Search for the cell housing the specified text and yield its (X, Y) center coordinate. 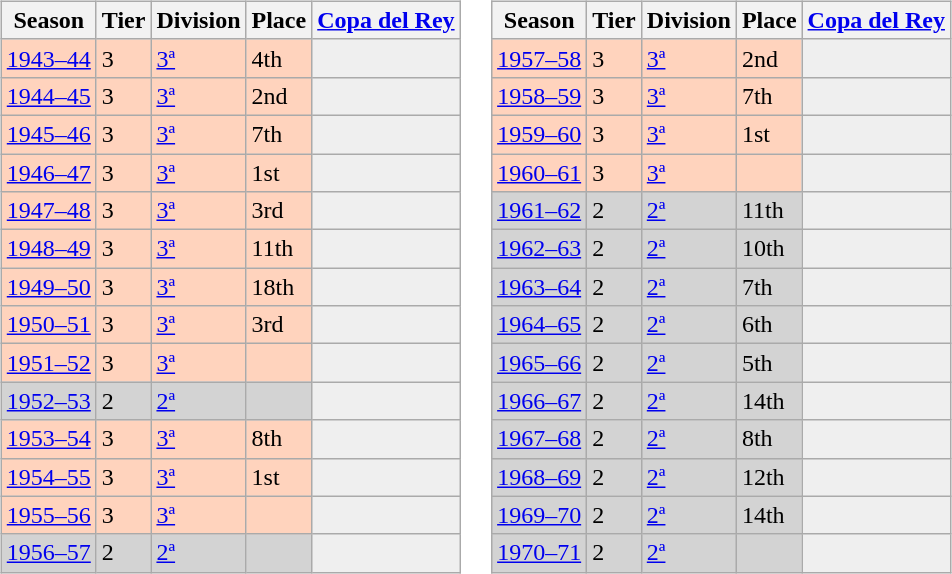
1949–50 (48, 287)
1950–51 (48, 325)
4th (279, 58)
6th (769, 325)
10th (769, 249)
1947–48 (48, 211)
1945–46 (48, 134)
1964–65 (540, 325)
1970–71 (540, 553)
1961–62 (540, 211)
1954–55 (48, 477)
1953–54 (48, 439)
1969–70 (540, 515)
5th (769, 363)
1967–68 (540, 439)
1958–59 (540, 96)
1966–67 (540, 401)
1962–63 (540, 249)
18th (279, 287)
1957–58 (540, 58)
1943–44 (48, 58)
1944–45 (48, 96)
1959–60 (540, 134)
1963–64 (540, 287)
1956–57 (48, 553)
12th (769, 477)
1952–53 (48, 401)
1968–69 (540, 477)
1965–66 (540, 363)
1948–49 (48, 249)
1946–47 (48, 173)
1951–52 (48, 363)
1955–56 (48, 515)
1960–61 (540, 173)
